Extract the (x, y) coordinate from the center of the cell holding the provided text.  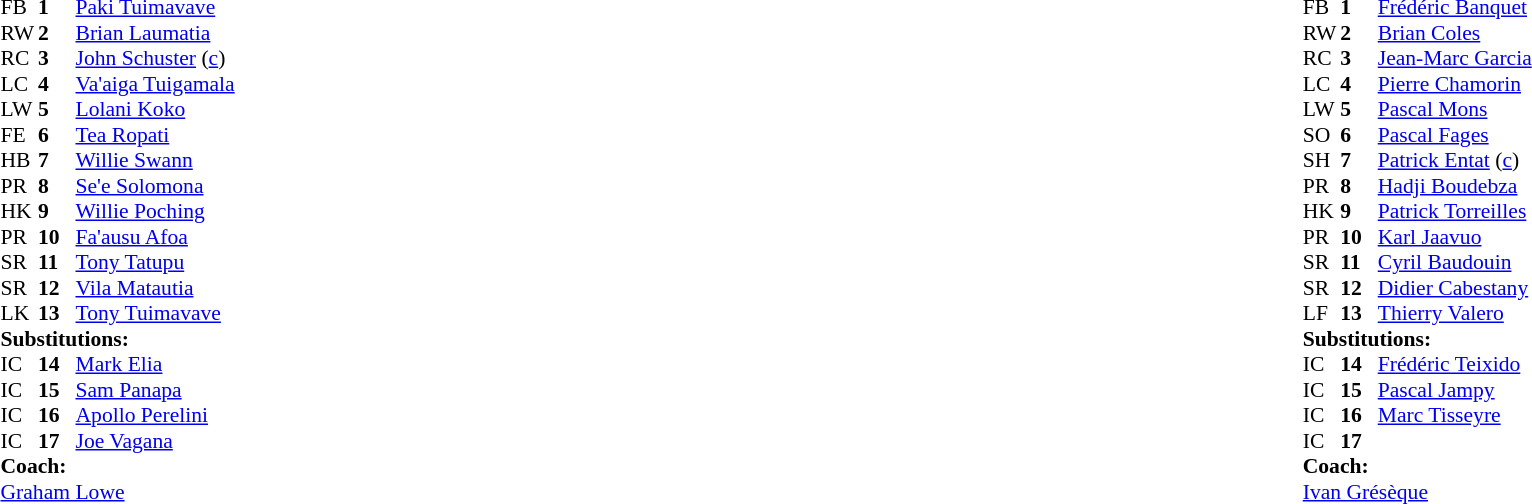
LF (1322, 313)
Tea Ropati (156, 135)
Patrick Torreilles (1455, 211)
Tony Tuimavave (156, 313)
SH (1322, 161)
Pierre Chamorin (1455, 84)
Pascal Mons (1455, 109)
Hadji Boudebza (1455, 186)
Didier Cabestany (1455, 288)
Apollo Perelini (156, 415)
Se'e Solomona (156, 186)
Thierry Valero (1455, 313)
Pascal Fages (1455, 135)
Karl Jaavuo (1455, 237)
Sam Panapa (156, 390)
Cyril Baudouin (1455, 263)
Willie Poching (156, 211)
Frédéric Teixido (1455, 365)
Marc Tisseyre (1455, 415)
Patrick Entat (c) (1455, 161)
Va'aiga Tuigamala (156, 84)
John Schuster (c) (156, 59)
Brian Laumatia (156, 33)
SO (1322, 135)
Fa'ausu Afoa (156, 237)
FE (19, 135)
Tony Tatupu (156, 263)
Pascal Jampy (1455, 390)
Vila Matautia (156, 288)
Lolani Koko (156, 109)
Mark Elia (156, 365)
Brian Coles (1455, 33)
HB (19, 161)
LK (19, 313)
Willie Swann (156, 161)
Jean-Marc Garcia (1455, 59)
Joe Vagana (156, 441)
